Search for the cell housing the specified text and yield its [x, y] center coordinate. 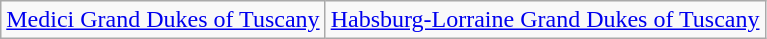
Habsburg-Lorraine Grand Dukes of Tuscany [545, 20]
Medici Grand Dukes of Tuscany [163, 20]
